Output the (x, y) coordinate of the center of the cell containing the given text.  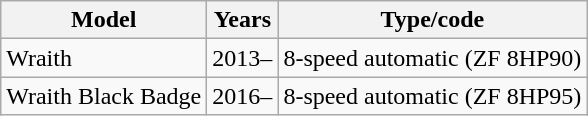
2013– (242, 58)
8-speed automatic (ZF 8HP95) (432, 96)
Wraith Black Badge (104, 96)
8-speed automatic (ZF 8HP90) (432, 58)
2016– (242, 96)
Model (104, 20)
Wraith (104, 58)
Years (242, 20)
Type/code (432, 20)
